Scan for the cell matching the given text and deliver its [X, Y] coordinate at center. 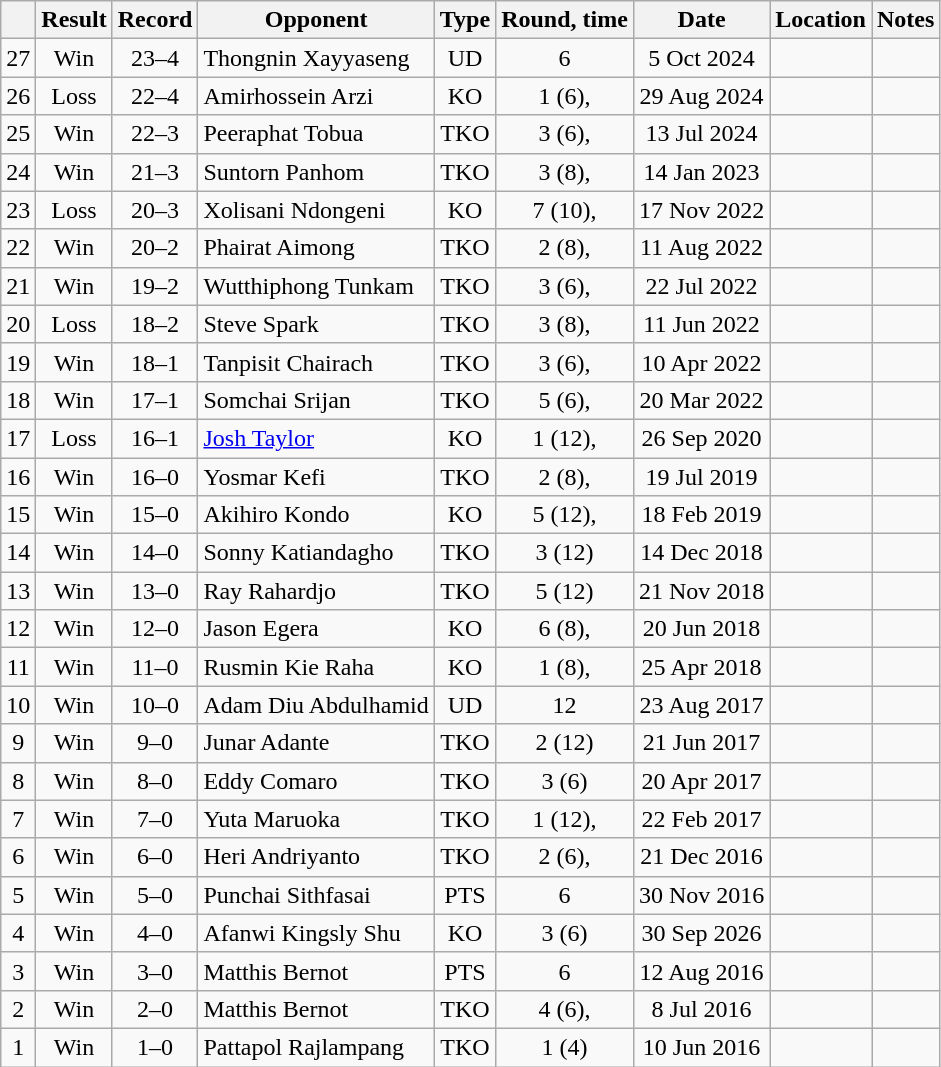
21–3 [155, 172]
8–0 [155, 781]
Tanpisit Chairach [316, 362]
20–3 [155, 210]
15 [18, 515]
1 (6), [565, 96]
10 [18, 705]
21 [18, 286]
23 Aug 2017 [701, 705]
2 (6), [565, 857]
Date [701, 20]
22–4 [155, 96]
4 [18, 933]
Record [155, 20]
Type [464, 20]
11 [18, 667]
18–1 [155, 362]
14 Jan 2023 [701, 172]
30 Nov 2016 [701, 895]
5–0 [155, 895]
17–1 [155, 400]
24 [18, 172]
12–0 [155, 629]
25 Apr 2018 [701, 667]
14–0 [155, 553]
Phairat Aimong [316, 248]
13–0 [155, 591]
10–0 [155, 705]
19 Jul 2019 [701, 477]
23–4 [155, 58]
2 [18, 1009]
Akihiro Kondo [316, 515]
10 Apr 2022 [701, 362]
13 Jul 2024 [701, 134]
Somchai Srijan [316, 400]
5 (12), [565, 515]
20–2 [155, 248]
21 Jun 2017 [701, 743]
22–3 [155, 134]
Rusmin Kie Raha [316, 667]
26 Sep 2020 [701, 438]
Notes [906, 20]
6 (8), [565, 629]
4 (6), [565, 1009]
2 (12) [565, 743]
15–0 [155, 515]
Wutthiphong Tunkam [316, 286]
13 [18, 591]
Amirhossein Arzi [316, 96]
20 Apr 2017 [701, 781]
12 Aug 2016 [701, 971]
3 (12) [565, 553]
3 [18, 971]
18–2 [155, 324]
11 Jun 2022 [701, 324]
Junar Adante [316, 743]
11–0 [155, 667]
Heri Andriyanto [316, 857]
Opponent [316, 20]
7 [18, 819]
Xolisani Ndongeni [316, 210]
Yuta Maruoka [316, 819]
Ray Rahardjo [316, 591]
5 Oct 2024 [701, 58]
5 (6), [565, 400]
8 [18, 781]
8 Jul 2016 [701, 1009]
Josh Taylor [316, 438]
7–0 [155, 819]
1–0 [155, 1047]
4–0 [155, 933]
11 Aug 2022 [701, 248]
20 Mar 2022 [701, 400]
29 Aug 2024 [701, 96]
22 [18, 248]
17 [18, 438]
Thongnin Xayyaseng [316, 58]
Jason Egera [316, 629]
19 [18, 362]
9 [18, 743]
6–0 [155, 857]
Eddy Comaro [316, 781]
23 [18, 210]
14 Dec 2018 [701, 553]
25 [18, 134]
Suntorn Panhom [316, 172]
30 Sep 2026 [701, 933]
16–1 [155, 438]
20 Jun 2018 [701, 629]
19–2 [155, 286]
Steve Spark [316, 324]
21 Nov 2018 [701, 591]
1 (4) [565, 1047]
Adam Diu Abdulhamid [316, 705]
10 Jun 2016 [701, 1047]
Location [821, 20]
5 (12) [565, 591]
1 (8), [565, 667]
Yosmar Kefi [316, 477]
26 [18, 96]
14 [18, 553]
18 [18, 400]
Round, time [565, 20]
5 [18, 895]
22 Jul 2022 [701, 286]
17 Nov 2022 [701, 210]
Punchai Sithfasai [316, 895]
Pattapol Rajlampang [316, 1047]
Result [74, 20]
Peeraphat Tobua [316, 134]
Sonny Katiandagho [316, 553]
9–0 [155, 743]
22 Feb 2017 [701, 819]
16–0 [155, 477]
2–0 [155, 1009]
Afanwi Kingsly Shu [316, 933]
16 [18, 477]
18 Feb 2019 [701, 515]
27 [18, 58]
20 [18, 324]
7 (10), [565, 210]
1 [18, 1047]
3–0 [155, 971]
21 Dec 2016 [701, 857]
